Scan for the cell matching the given text and deliver its [X, Y] coordinate at center. 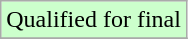
Qualified for final [94, 20]
